Locate the cell with the specified text and output its [X, Y] center coordinate. 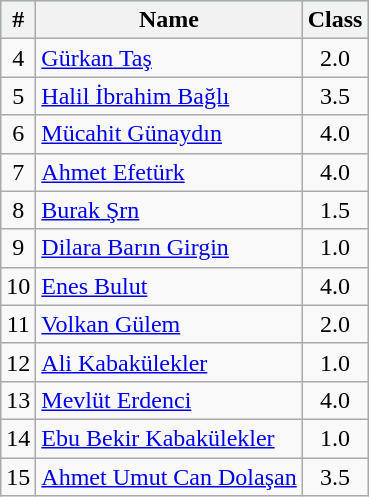
Mücahit Günaydın [169, 134]
7 [18, 172]
5 [18, 96]
Ebu Bekir Kabakülekler [169, 438]
Ahmet Umut Can Dolaşan [169, 477]
12 [18, 362]
13 [18, 400]
1.5 [335, 210]
Halil İbrahim Bağlı [169, 96]
Mevlüt Erdenci [169, 400]
Ali Kabakülekler [169, 362]
Ahmet Efetürk [169, 172]
10 [18, 286]
Burak Şrn [169, 210]
15 [18, 477]
Name [169, 20]
9 [18, 248]
Volkan Gülem [169, 324]
Class [335, 20]
6 [18, 134]
# [18, 20]
4 [18, 58]
14 [18, 438]
11 [18, 324]
Gürkan Taş [169, 58]
Enes Bulut [169, 286]
8 [18, 210]
Dilara Barın Girgin [169, 248]
